Extract the (x, y) coordinate from the center of the cell holding the provided text.  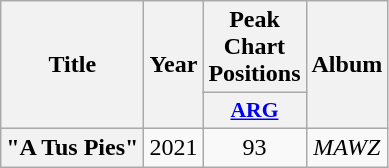
MAWZ (347, 147)
2021 (174, 147)
"A Tus Pies" (72, 147)
Title (72, 65)
Album (347, 65)
Year (174, 65)
ARG (254, 111)
Peak Chart Positions (254, 47)
93 (254, 147)
